Detect which cell encompasses the target text, then output its [x, y] center coordinate. 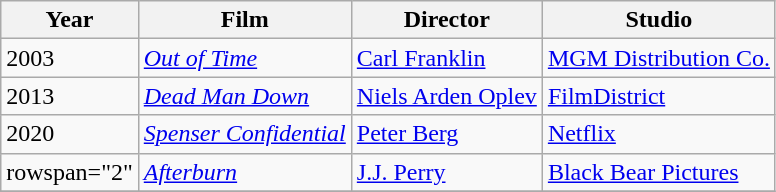
2003 [70, 58]
FilmDistrict [658, 96]
2020 [70, 134]
Film [244, 20]
Afterburn [244, 172]
J.J. Perry [446, 172]
Spenser Confidential [244, 134]
Year [70, 20]
Carl Franklin [446, 58]
rowspan="2" [70, 172]
Peter Berg [446, 134]
Studio [658, 20]
Niels Arden Oplev [446, 96]
Black Bear Pictures [658, 172]
Netflix [658, 134]
Out of Time [244, 58]
MGM Distribution Co. [658, 58]
2013 [70, 96]
Director [446, 20]
Dead Man Down [244, 96]
